Determine the (x, y) coordinate at the center of the cell enclosing the given text.  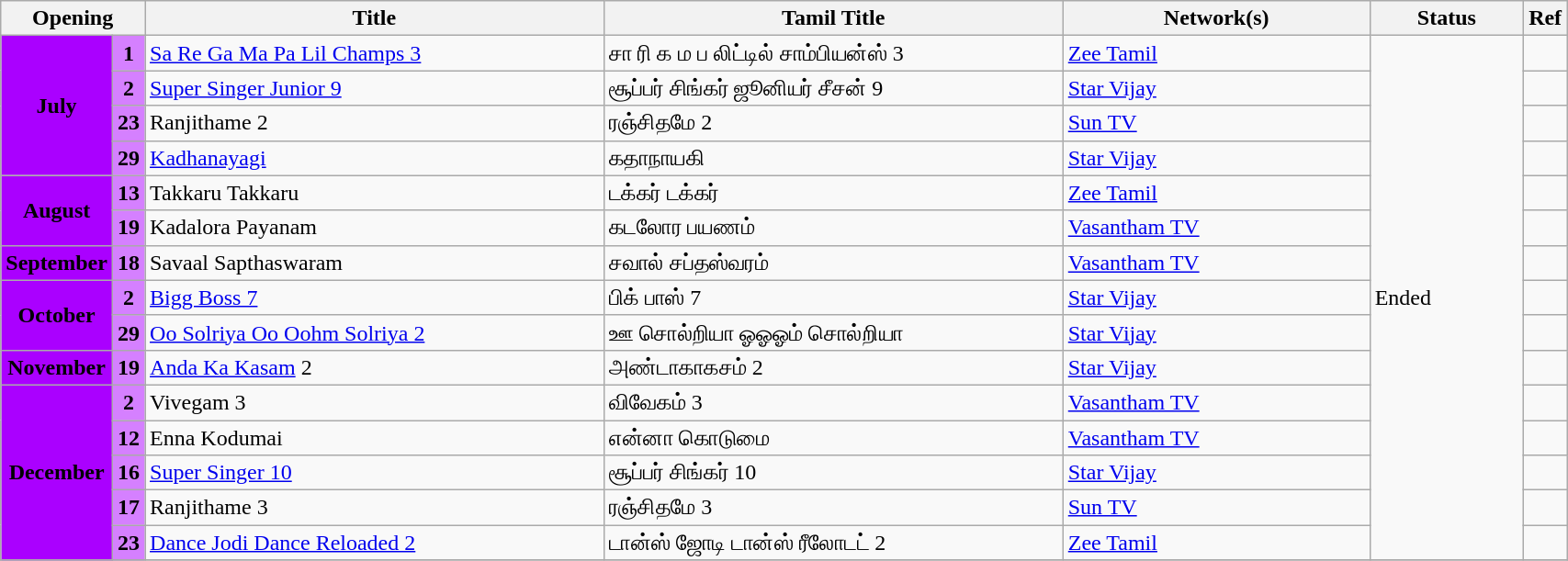
Opening (73, 18)
சூப்பர் சிங்கர் ஜூனியர் சீசன் 9 (833, 88)
1 (129, 53)
Ref (1545, 18)
சவால் சப்தஸ்வரம் (833, 263)
கதாநாயகி (833, 158)
டக்கர் டக்கர் (833, 193)
18 (129, 263)
November (57, 367)
Savaal Sapthaswaram (375, 263)
விவேகம் 3 (833, 402)
அண்டாகாகசம் 2 (833, 367)
17 (129, 508)
Vivegam 3 (375, 402)
Network(s) (1216, 18)
சா ரி க ம ப லிட்டில் சாம்பியன்ஸ் 3 (833, 53)
Ended (1446, 297)
Ranjithame 3 (375, 508)
August (57, 210)
October (57, 315)
Enna Kodumai (375, 438)
Title (375, 18)
Kadalora Payanam (375, 228)
Oo Solriya Oo Oohm Solriya 2 (375, 332)
July (57, 106)
Super Singer Junior 9 (375, 88)
ரஞ்சிதமே 3 (833, 508)
13 (129, 193)
என்னா கொடுமை (833, 438)
டான்ஸ் ஜோடி டான்ஸ் ரீலோடட் 2 (833, 543)
Takkaru Takkaru (375, 193)
Bigg Boss 7 (375, 297)
Kadhanayagi (375, 158)
ரஞ்சிதமே 2 (833, 123)
Anda Ka Kasam 2 (375, 367)
Super Singer 10 (375, 473)
12 (129, 438)
December (57, 472)
ஊ சொல்றியா ஓஓஓம் சொல்றியா (833, 332)
கடலோர பயணம் (833, 228)
சூப்பர் சிங்கர் 10 (833, 473)
16 (129, 473)
Status (1446, 18)
Sa Re Ga Ma Pa Lil Champs 3 (375, 53)
Ranjithame 2 (375, 123)
September (57, 263)
Tamil Title (833, 18)
பிக் பாஸ் 7 (833, 297)
Dance Jodi Dance Reloaded 2 (375, 543)
